Search for the cell housing the specified text and yield its (X, Y) center coordinate. 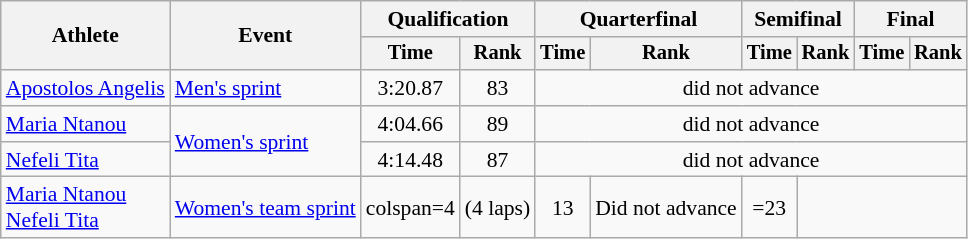
Apostolos Angelis (86, 88)
83 (498, 88)
4:14.48 (410, 160)
4:04.66 (410, 124)
colspan=4 (410, 208)
13 (562, 208)
Did not advance (666, 208)
Nefeli Tita (86, 160)
Women's team sprint (266, 208)
Semifinal (798, 19)
Event (266, 36)
(4 laps) (498, 208)
Athlete (86, 36)
Women's sprint (266, 142)
Maria Ntanou (86, 124)
Qualification (448, 19)
Men's sprint (266, 88)
87 (498, 160)
Final (910, 19)
Maria NtanouNefeli Tita (86, 208)
=23 (770, 208)
89 (498, 124)
Quarterfinal (638, 19)
3:20.87 (410, 88)
